Return the (x, y) coordinate for the center point of the cell that contains the specified text.  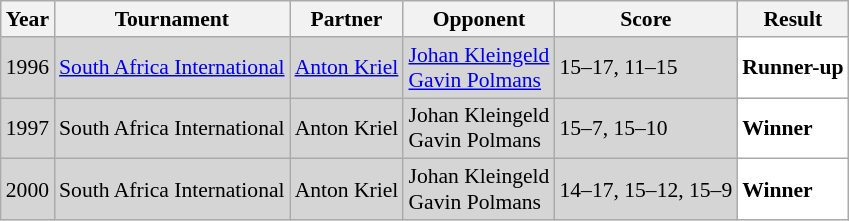
Score (646, 19)
Result (792, 19)
1997 (28, 128)
Opponent (478, 19)
Year (28, 19)
1996 (28, 68)
Tournament (172, 19)
2000 (28, 190)
Partner (347, 19)
15–17, 11–15 (646, 68)
Runner-up (792, 68)
14–17, 15–12, 15–9 (646, 190)
15–7, 15–10 (646, 128)
